Return [x, y] of the center of cell containing provided text 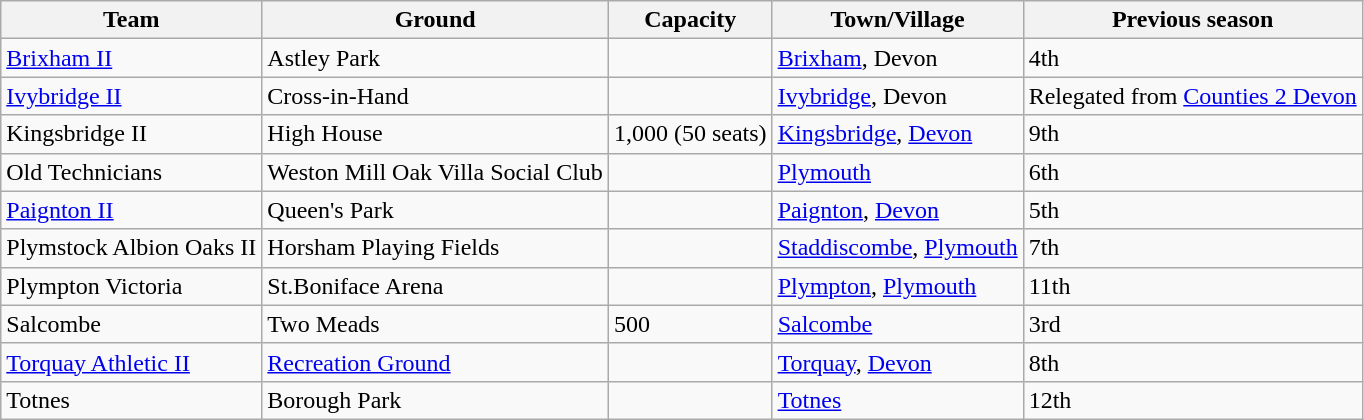
Paignton, Devon [898, 210]
3rd [1192, 324]
Staddiscombe, Plymouth [898, 248]
9th [1192, 134]
Queen's Park [436, 210]
7th [1192, 248]
6th [1192, 172]
Astley Park [436, 58]
500 [690, 324]
Plympton Victoria [132, 286]
Borough Park [436, 400]
Plympton, Plymouth [898, 286]
St.Boniface Arena [436, 286]
Ivybridge II [132, 96]
Kingsbridge, Devon [898, 134]
Horsham Playing Fields [436, 248]
4th [1192, 58]
Recreation Ground [436, 362]
Relegated from Counties 2 Devon [1192, 96]
Ivybridge, Devon [898, 96]
Kingsbridge II [132, 134]
Ground [436, 20]
Torquay Athletic II [132, 362]
Cross-in-Hand [436, 96]
Previous season [1192, 20]
Torquay, Devon [898, 362]
8th [1192, 362]
11th [1192, 286]
Brixham II [132, 58]
Town/Village [898, 20]
12th [1192, 400]
Weston Mill Oak Villa Social Club [436, 172]
1,000 (50 seats) [690, 134]
Capacity [690, 20]
Brixham, Devon [898, 58]
Two Meads [436, 324]
High House [436, 134]
Team [132, 20]
Paignton II [132, 210]
Old Technicians [132, 172]
5th [1192, 210]
Plymstock Albion Oaks II [132, 248]
Plymouth [898, 172]
